Return (X, Y) of the center of cell containing provided text 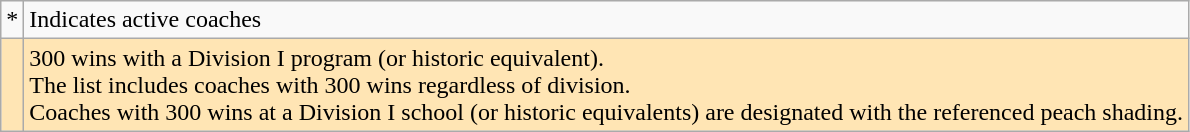
Indicates active coaches (606, 20)
* (12, 20)
